Locate the cell with the specified text and output its [X, Y] center coordinate. 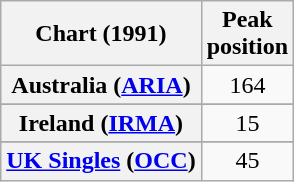
Australia (ARIA) [101, 85]
164 [247, 85]
15 [247, 123]
45 [247, 161]
Chart (1991) [101, 34]
Peakposition [247, 34]
Ireland (IRMA) [101, 123]
UK Singles (OCC) [101, 161]
